Find where the given text appears and provide that cell's center as (x, y) coordinate. 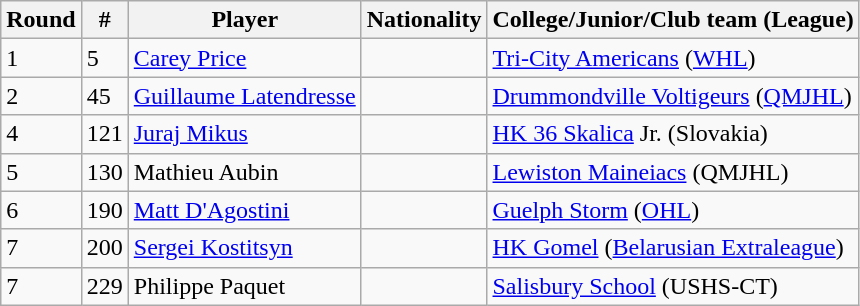
Drummondville Voltigeurs (QMJHL) (673, 96)
190 (104, 210)
45 (104, 96)
# (104, 20)
Guillaume Latendresse (244, 96)
Juraj Mikus (244, 134)
Philippe Paquet (244, 286)
2 (41, 96)
Lewiston Maineiacs (QMJHL) (673, 172)
229 (104, 286)
200 (104, 248)
HK Gomel (Belarusian Extraleague) (673, 248)
130 (104, 172)
Round (41, 20)
121 (104, 134)
6 (41, 210)
1 (41, 58)
4 (41, 134)
Nationality (424, 20)
College/Junior/Club team (League) (673, 20)
Sergei Kostitsyn (244, 248)
Tri-City Americans (WHL) (673, 58)
Carey Price (244, 58)
Salisbury School (USHS-CT) (673, 286)
Player (244, 20)
Guelph Storm (OHL) (673, 210)
HK 36 Skalica Jr. (Slovakia) (673, 134)
Matt D'Agostini (244, 210)
Mathieu Aubin (244, 172)
